Determine the (X, Y) coordinate at the center of the cell enclosing the given text.  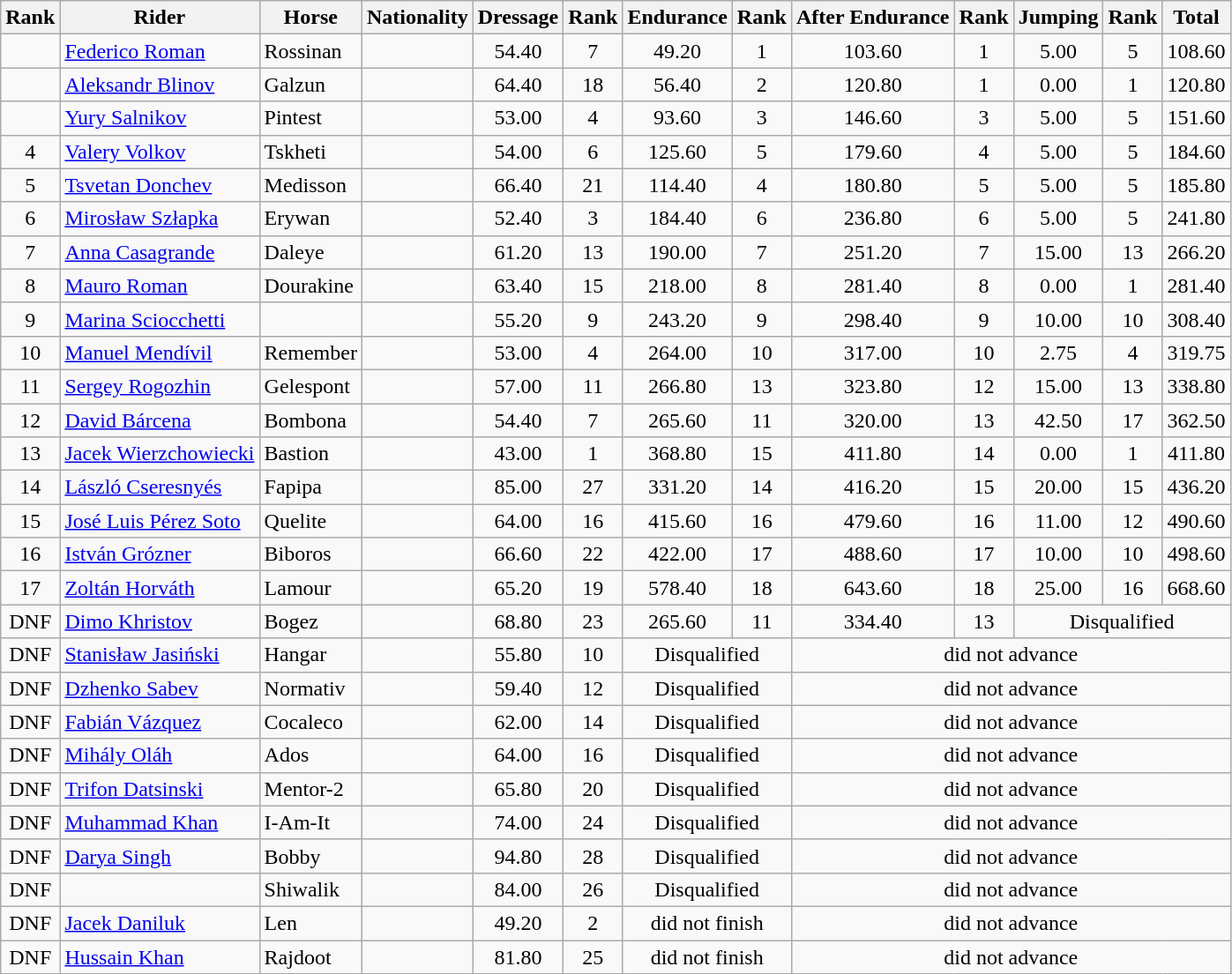
Mihály Oláh (160, 755)
93.60 (677, 118)
Aleksandr Blinov (160, 85)
Endurance (677, 18)
241.80 (1196, 219)
Dimo Khristov (160, 621)
Manuel Mendívil (160, 353)
43.00 (519, 454)
Sergey Rogozhin (160, 386)
Federico Roman (160, 51)
Valery Volkov (160, 152)
21 (593, 185)
184.60 (1196, 152)
108.60 (1196, 51)
Horse (310, 18)
114.40 (677, 185)
Dzhenko Sabev (160, 688)
Zoltán Horváth (160, 588)
85.00 (519, 487)
52.40 (519, 219)
Bastion (310, 454)
Medisson (310, 185)
Anna Casagrande (160, 252)
20 (593, 789)
334.40 (873, 621)
Rajdoot (310, 956)
56.40 (677, 85)
338.80 (1196, 386)
Fapipa (310, 487)
218.00 (677, 286)
23 (593, 621)
479.60 (873, 521)
24 (593, 822)
Jacek Wierzchowiecki (160, 454)
Rider (160, 18)
84.00 (519, 889)
11.00 (1058, 521)
65.20 (519, 588)
Pintest (310, 118)
27 (593, 487)
25 (593, 956)
94.80 (519, 856)
26 (593, 889)
422.00 (677, 554)
Biboros (310, 554)
Hussain Khan (160, 956)
2.75 (1058, 353)
151.60 (1196, 118)
42.50 (1058, 420)
Bobby (310, 856)
Marina Sciocchetti (160, 319)
179.60 (873, 152)
323.80 (873, 386)
578.40 (677, 588)
103.60 (873, 51)
317.00 (873, 353)
488.60 (873, 554)
After Endurance (873, 18)
308.40 (1196, 319)
125.60 (677, 152)
298.40 (873, 319)
22 (593, 554)
Len (310, 923)
55.20 (519, 319)
55.80 (519, 655)
Stanisław Jasiński (160, 655)
61.20 (519, 252)
Bombona (310, 420)
490.60 (1196, 521)
416.20 (873, 487)
Trifon Datsinski (160, 789)
Hangar (310, 655)
20.00 (1058, 487)
Shiwalik (310, 889)
63.40 (519, 286)
74.00 (519, 822)
Cocaleco (310, 722)
264.00 (677, 353)
Fabián Vázquez (160, 722)
Rossinan (310, 51)
István Grózner (160, 554)
Normativ (310, 688)
66.40 (519, 185)
Galzun (310, 85)
László Cseresnyés (160, 487)
David Bárcena (160, 420)
Lamour (310, 588)
José Luis Pérez Soto (160, 521)
236.80 (873, 219)
Nationality (417, 18)
668.60 (1196, 588)
Quelite (310, 521)
415.60 (677, 521)
251.20 (873, 252)
Dourakine (310, 286)
25.00 (1058, 588)
190.00 (677, 252)
Tsvetan Donchev (160, 185)
Mentor-2 (310, 789)
19 (593, 588)
Mauro Roman (160, 286)
185.80 (1196, 185)
28 (593, 856)
Muhammad Khan (160, 822)
320.00 (873, 420)
65.80 (519, 789)
Daleye (310, 252)
146.60 (873, 118)
81.80 (519, 956)
Remember (310, 353)
62.00 (519, 722)
Bogez (310, 621)
266.80 (677, 386)
57.00 (519, 386)
Tskheti (310, 152)
266.20 (1196, 252)
Darya Singh (160, 856)
Erywan (310, 219)
436.20 (1196, 487)
243.20 (677, 319)
I-Am-It (310, 822)
368.80 (677, 454)
Ados (310, 755)
Dressage (519, 18)
184.40 (677, 219)
180.80 (873, 185)
362.50 (1196, 420)
64.40 (519, 85)
Gelespont (310, 386)
Mirosław Szłapka (160, 219)
498.60 (1196, 554)
Yury Salnikov (160, 118)
66.60 (519, 554)
Jumping (1058, 18)
643.60 (873, 588)
68.80 (519, 621)
Jacek Daniluk (160, 923)
54.00 (519, 152)
59.40 (519, 688)
Total (1196, 18)
331.20 (677, 487)
319.75 (1196, 353)
